Detect which cell encompasses the target text, then output its [X, Y] center coordinate. 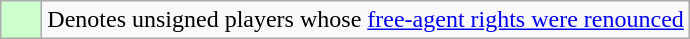
Denotes unsigned players whose free-agent rights were renounced [366, 20]
